Search for the cell housing the specified text and yield its [X, Y] center coordinate. 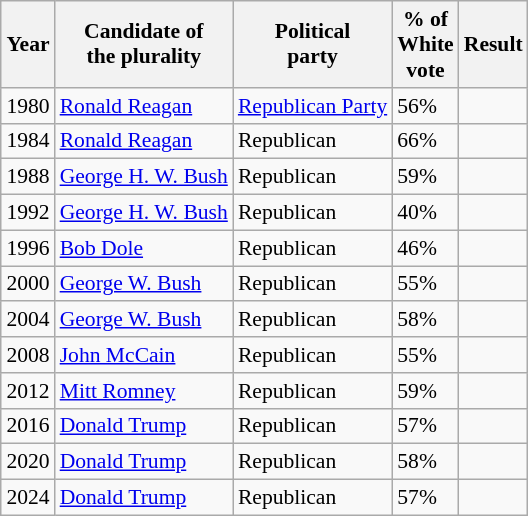
Candidate ofthe plurality [144, 44]
56% [425, 105]
2012 [28, 390]
Political party [312, 44]
1992 [28, 212]
2008 [28, 355]
1996 [28, 248]
Mitt Romney [144, 390]
1988 [28, 177]
% ofWhitevote [425, 44]
2020 [28, 462]
2024 [28, 497]
46% [425, 248]
1980 [28, 105]
Bob Dole [144, 248]
1984 [28, 141]
Republican Party [312, 105]
66% [425, 141]
John McCain [144, 355]
Result [494, 44]
40% [425, 212]
2004 [28, 319]
2000 [28, 284]
Year [28, 44]
2016 [28, 426]
